Pinpoint the cell where the given text exists, returning its [X, Y] midpoint coordinate. 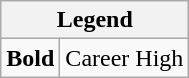
Legend [95, 20]
Bold [30, 58]
Career High [124, 58]
